Extract the (x, y) coordinate from the center of the cell holding the provided text.  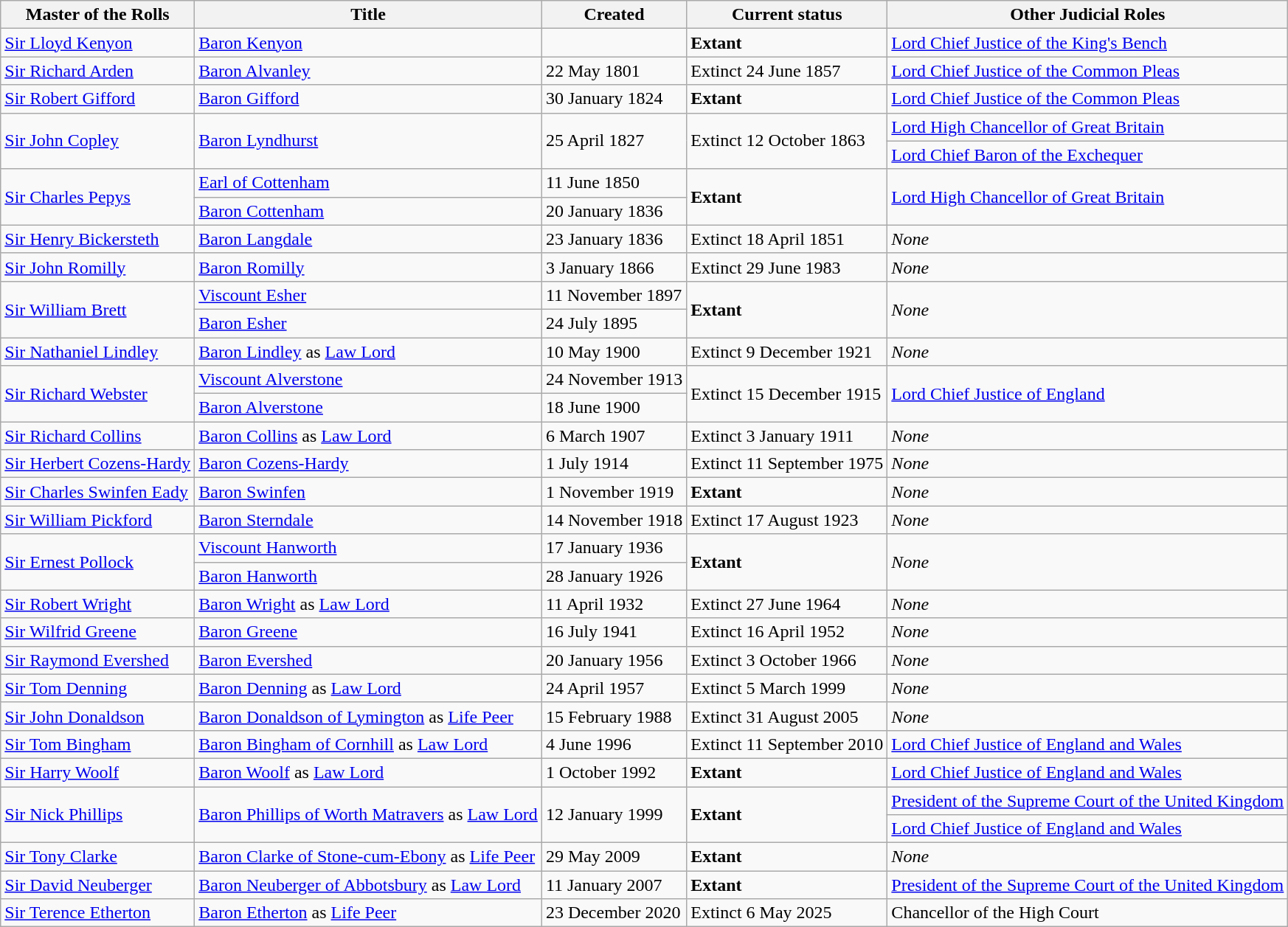
25 April 1827 (614, 141)
Baron Collins as Law Lord (369, 436)
Baron Etherton as Life Peer (369, 913)
Viscount Alverstone (369, 380)
Sir Tom Bingham (97, 744)
22 May 1801 (614, 71)
Baron Bingham of Cornhill as Law Lord (369, 744)
Earl of Cottenham (369, 183)
Extinct 5 March 1999 (787, 688)
20 January 1956 (614, 660)
Extinct 3 October 1966 (787, 660)
Sir Ernest Pollock (97, 562)
17 January 1936 (614, 548)
Current status (787, 15)
Viscount Hanworth (369, 548)
Baron Lyndhurst (369, 141)
Chancellor of the High Court (1087, 913)
Sir Tom Denning (97, 688)
4 June 1996 (614, 744)
Baron Clarke of Stone-cum-Ebony as Life Peer (369, 857)
Baron Swinfen (369, 492)
Baron Langdale (369, 239)
Baron Woolf as Law Lord (369, 772)
Sir Herbert Cozens-Hardy (97, 464)
23 January 1836 (614, 239)
24 November 1913 (614, 380)
Sir William Brett (97, 309)
1 November 1919 (614, 492)
Extinct 31 August 2005 (787, 716)
24 April 1957 (614, 688)
Extinct 11 September 2010 (787, 744)
Extinct 18 April 1851 (787, 239)
Sir John Romilly (97, 267)
11 June 1850 (614, 183)
Baron Denning as Law Lord (369, 688)
Sir Henry Bickersteth (97, 239)
Baron Sterndale (369, 520)
Sir Tony Clarke (97, 857)
Sir John Donaldson (97, 716)
Baron Romilly (369, 267)
Baron Cottenham (369, 211)
10 May 1900 (614, 352)
18 June 1900 (614, 408)
Extinct 12 October 1863 (787, 141)
Extinct 6 May 2025 (787, 913)
Sir Nick Phillips (97, 814)
20 January 1836 (614, 211)
Extinct 3 January 1911 (787, 436)
Sir Richard Webster (97, 394)
6 March 1907 (614, 436)
Extinct 17 August 1923 (787, 520)
Sir Richard Collins (97, 436)
Sir William Pickford (97, 520)
Baron Gifford (369, 99)
Baron Cozens-Hardy (369, 464)
15 February 1988 (614, 716)
Baron Evershed (369, 660)
Baron Greene (369, 632)
Lord Chief Justice of the King's Bench (1087, 43)
29 May 2009 (614, 857)
Baron Wright as Law Lord (369, 604)
Baron Alvanley (369, 71)
Extinct 24 June 1857 (787, 71)
Sir Robert Wright (97, 604)
Sir Lloyd Kenyon (97, 43)
Master of the Rolls (97, 15)
3 January 1866 (614, 267)
11 November 1897 (614, 295)
Sir Nathaniel Lindley (97, 352)
12 January 1999 (614, 814)
23 December 2020 (614, 913)
Created (614, 15)
Sir Robert Gifford (97, 99)
Baron Esher (369, 323)
16 July 1941 (614, 632)
30 January 1824 (614, 99)
Sir John Copley (97, 141)
Extinct 15 December 1915 (787, 394)
Sir Charles Pepys (97, 197)
Sir Wilfrid Greene (97, 632)
Lord Chief Justice of England (1087, 394)
Baron Hanworth (369, 576)
Extinct 29 June 1983 (787, 267)
Viscount Esher (369, 295)
14 November 1918 (614, 520)
Baron Donaldson of Lymington as Life Peer (369, 716)
11 April 1932 (614, 604)
Sir David Neuberger (97, 885)
Sir Charles Swinfen Eady (97, 492)
1 October 1992 (614, 772)
Extinct 27 June 1964 (787, 604)
Title (369, 15)
Baron Neuberger of Abbotsbury as Law Lord (369, 885)
Other Judicial Roles (1087, 15)
Extinct 16 April 1952 (787, 632)
Sir Richard Arden (97, 71)
Sir Raymond Evershed (97, 660)
Baron Lindley as Law Lord (369, 352)
Extinct 9 December 1921 (787, 352)
Sir Terence Etherton (97, 913)
Extinct 11 September 1975 (787, 464)
Lord Chief Baron of the Exchequer (1087, 155)
Sir Harry Woolf (97, 772)
11 January 2007 (614, 885)
Baron Phillips of Worth Matravers as Law Lord (369, 814)
28 January 1926 (614, 576)
Baron Kenyon (369, 43)
1 July 1914 (614, 464)
24 July 1895 (614, 323)
Baron Alverstone (369, 408)
